Capture the cell that displays the provided text and extract its (X, Y) central coordinate. 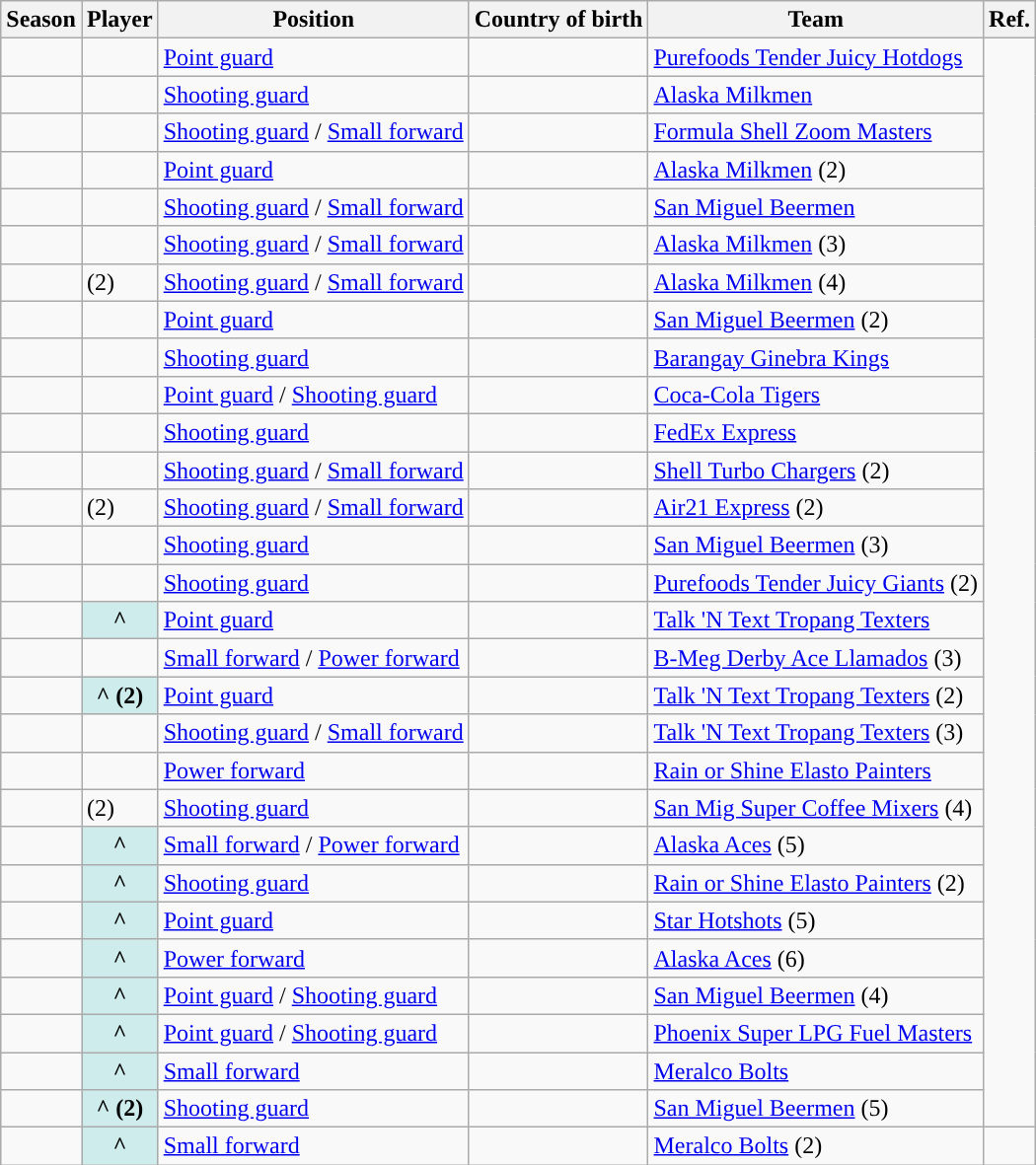
Meralco Bolts (2) (816, 1146)
Talk 'N Text Tropang Texters (2) (816, 695)
Coca-Cola Tigers (816, 395)
Barangay Ginebra Kings (816, 357)
FedEx Express (816, 432)
San Miguel Beermen (5) (816, 1109)
San Miguel Beermen (2) (816, 320)
Formula Shell Zoom Masters (816, 132)
Alaska Aces (6) (816, 958)
B-Meg Derby Ace Llamados (3) (816, 658)
Alaska Milkmen (3) (816, 245)
Shell Turbo Chargers (2) (816, 471)
Rain or Shine Elasto Painters (2) (816, 883)
Talk 'N Text Tropang Texters (816, 620)
Star Hotshots (5) (816, 920)
Alaska Aces (5) (816, 845)
San Miguel Beermen (3) (816, 546)
Ref. (1010, 20)
Phoenix Super LPG Fuel Masters (816, 1033)
Season (41, 20)
Air21 Express (2) (816, 508)
Purefoods Tender Juicy Giants (2) (816, 583)
San Mig Super Coffee Mixers (4) (816, 808)
Player (119, 20)
Alaska Milkmen (816, 95)
San Miguel Beermen (4) (816, 995)
Rain or Shine Elasto Painters (816, 770)
Country of birth (558, 20)
Alaska Milkmen (4) (816, 282)
Meralco Bolts (816, 1070)
Purefoods Tender Juicy Hotdogs (816, 57)
San Miguel Beermen (816, 207)
Talk 'N Text Tropang Texters (3) (816, 733)
Position (314, 20)
Team (816, 20)
Alaska Milkmen (2) (816, 170)
